Provide the (X, Y) coordinate of the cell's center where the given text is located.  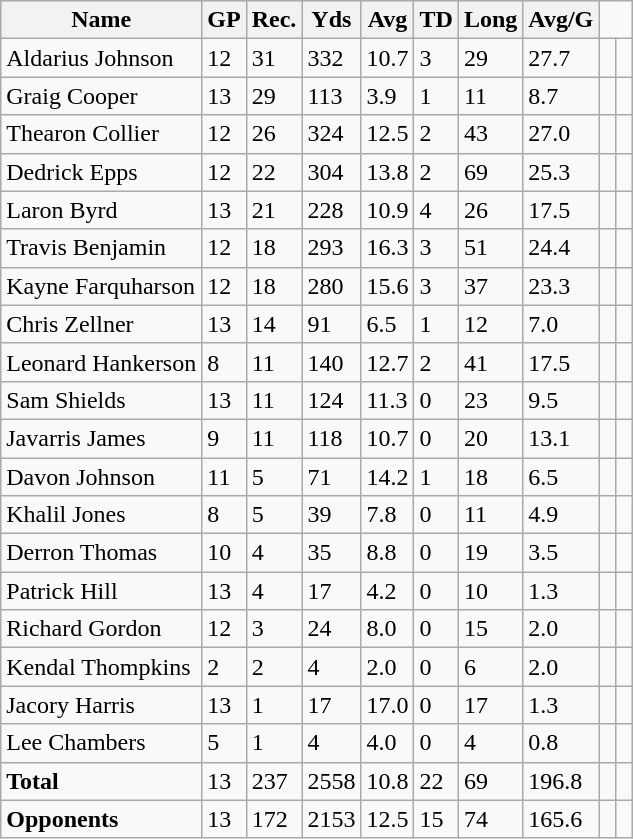
304 (332, 172)
196.8 (561, 781)
37 (490, 286)
Khalil Jones (102, 515)
19 (490, 553)
Laron Byrd (102, 210)
Long (490, 20)
8.7 (561, 96)
16.3 (388, 248)
14 (274, 324)
4.0 (388, 743)
Name (102, 20)
Sam Shields (102, 400)
15.6 (388, 286)
8.0 (388, 629)
Jacory Harris (102, 705)
23 (490, 400)
Avg/G (561, 20)
20 (490, 438)
7.8 (388, 515)
Javarris James (102, 438)
165.6 (561, 819)
Davon Johnson (102, 477)
39 (332, 515)
24 (332, 629)
25.3 (561, 172)
113 (332, 96)
4.2 (388, 591)
9.5 (561, 400)
Rec. (274, 20)
23.3 (561, 286)
280 (332, 286)
35 (332, 553)
172 (274, 819)
Travis Benjamin (102, 248)
11.3 (388, 400)
3.5 (561, 553)
Kendal Thompkins (102, 667)
8.8 (388, 553)
0.8 (561, 743)
Yds (332, 20)
TD (436, 20)
3.9 (388, 96)
10.9 (388, 210)
74 (490, 819)
7.0 (561, 324)
Richard Gordon (102, 629)
Leonard Hankerson (102, 362)
2558 (332, 781)
124 (332, 400)
10.8 (388, 781)
118 (332, 438)
293 (332, 248)
237 (274, 781)
27.0 (561, 134)
GP (224, 20)
12.7 (388, 362)
140 (332, 362)
27.7 (561, 58)
Aldarius Johnson (102, 58)
Kayne Farquharson (102, 286)
2153 (332, 819)
Patrick Hill (102, 591)
21 (274, 210)
Avg (388, 20)
Lee Chambers (102, 743)
Dedrick Epps (102, 172)
14.2 (388, 477)
332 (332, 58)
Thearon Collier (102, 134)
24.4 (561, 248)
13.1 (561, 438)
51 (490, 248)
324 (332, 134)
6 (490, 667)
41 (490, 362)
91 (332, 324)
Opponents (102, 819)
4.9 (561, 515)
Graig Cooper (102, 96)
Chris Zellner (102, 324)
17.0 (388, 705)
13.8 (388, 172)
71 (332, 477)
Total (102, 781)
9 (224, 438)
31 (274, 58)
228 (332, 210)
43 (490, 134)
Derron Thomas (102, 553)
